Detect which cell encompasses the target text, then output its (x, y) center coordinate. 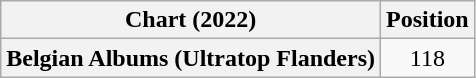
Chart (2022) (191, 20)
Belgian Albums (Ultratop Flanders) (191, 58)
118 (428, 58)
Position (428, 20)
